Identify which cell holds the provided text, then report its (X, Y) central coordinate. 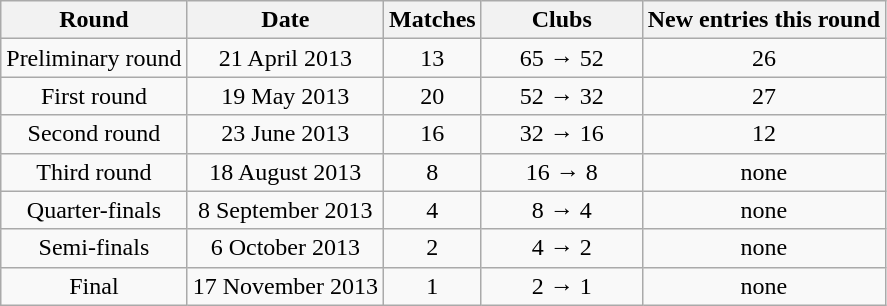
16 (432, 134)
Final (94, 286)
8 (432, 172)
2 (432, 248)
26 (764, 58)
16 → 8 (562, 172)
First round (94, 96)
Semi-finals (94, 248)
32 → 16 (562, 134)
27 (764, 96)
19 May 2013 (285, 96)
Second round (94, 134)
Date (285, 20)
13 (432, 58)
4 → 2 (562, 248)
52 → 32 (562, 96)
4 (432, 210)
6 October 2013 (285, 248)
23 June 2013 (285, 134)
Quarter-finals (94, 210)
12 (764, 134)
Preliminary round (94, 58)
Third round (94, 172)
2 → 1 (562, 286)
Matches (432, 20)
8 September 2013 (285, 210)
20 (432, 96)
New entries this round (764, 20)
21 April 2013 (285, 58)
8 → 4 (562, 210)
65 → 52 (562, 58)
1 (432, 286)
Round (94, 20)
Clubs (562, 20)
17 November 2013 (285, 286)
18 August 2013 (285, 172)
